Determine the (x, y) coordinate at the center of the cell enclosing the given text.  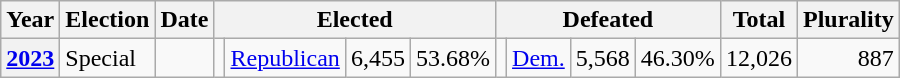
Plurality (848, 20)
53.68% (452, 58)
2023 (30, 58)
5,568 (602, 58)
6,455 (378, 58)
Year (30, 20)
Date (184, 20)
Defeated (608, 20)
Election (108, 20)
887 (848, 58)
46.30% (678, 58)
12,026 (758, 58)
Dem. (539, 58)
Total (758, 20)
Republican (285, 58)
Special (108, 58)
Elected (355, 20)
